Determine the [x, y] coordinate at the center of the cell enclosing the given text.  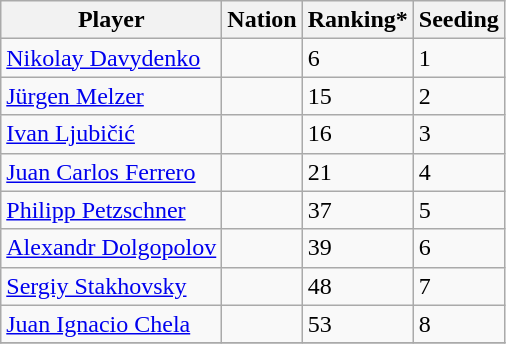
Player [112, 20]
Juan Ignacio Chela [112, 324]
37 [358, 210]
Sergiy Stakhovsky [112, 286]
48 [358, 286]
Alexandr Dolgopolov [112, 248]
5 [458, 210]
16 [358, 134]
Ranking* [358, 20]
Nation [262, 20]
7 [458, 286]
Nikolay Davydenko [112, 58]
8 [458, 324]
Philipp Petzschner [112, 210]
21 [358, 172]
1 [458, 58]
3 [458, 134]
Jürgen Melzer [112, 96]
2 [458, 96]
Seeding [458, 20]
39 [358, 248]
53 [358, 324]
Ivan Ljubičić [112, 134]
15 [358, 96]
Juan Carlos Ferrero [112, 172]
4 [458, 172]
